Capture the cell that displays the provided text and extract its (x, y) central coordinate. 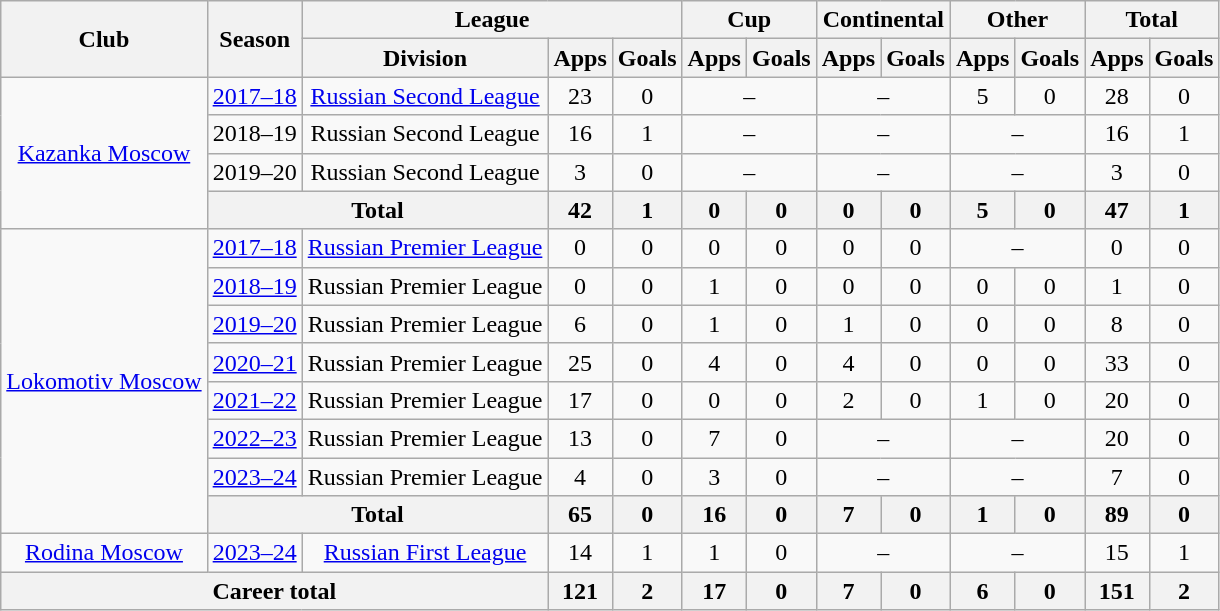
Season (254, 39)
47 (1117, 210)
2021–22 (254, 400)
Cup (749, 20)
2022–23 (254, 438)
89 (1117, 515)
151 (1117, 591)
Rodina Moscow (104, 553)
23 (580, 96)
65 (580, 515)
Kazanka Moscow (104, 153)
8 (1117, 324)
Russian First League (425, 553)
2020–21 (254, 362)
33 (1117, 362)
Other (1017, 20)
Continental (883, 20)
121 (580, 591)
League (492, 20)
25 (580, 362)
Club (104, 39)
13 (580, 438)
Division (425, 58)
14 (580, 553)
Lokomotiv Moscow (104, 381)
Career total (274, 591)
28 (1117, 96)
42 (580, 210)
15 (1117, 553)
